Identify which cell holds the provided text, then report its (X, Y) central coordinate. 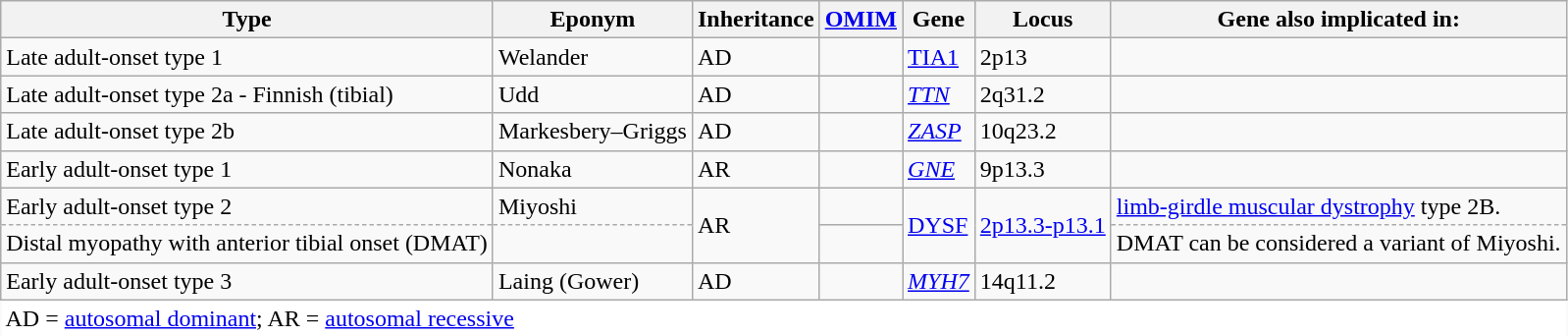
ZASP (939, 132)
Early adult-onset type 2 (247, 206)
Late adult-onset type 2a - Finnish (tibial) (247, 94)
Udd (593, 94)
MYH7 (939, 281)
Nonaka (593, 169)
10q23.2 (1042, 132)
Early adult-onset type 3 (247, 281)
TTN (939, 94)
DMAT can be considered a variant of Miyoshi. (1338, 244)
Miyoshi (593, 206)
Distal myopathy with anterior tibial onset (DMAT) (247, 244)
2p13 (1042, 57)
2q31.2 (1042, 94)
DYSF (939, 225)
Early adult-onset type 1 (247, 169)
TIA1 (939, 57)
OMIM (861, 20)
Inheritance (756, 20)
Welander (593, 57)
GNE (939, 169)
Late adult-onset type 2b (247, 132)
9p13.3 (1042, 169)
2p13.3-p13.1 (1042, 225)
Locus (1042, 20)
Markesbery–Griggs (593, 132)
Type (247, 20)
Laing (Gower) (593, 281)
Eponym (593, 20)
limb-girdle muscular dystrophy type 2B. (1338, 206)
14q11.2 (1042, 281)
Gene (939, 20)
Late adult-onset type 1 (247, 57)
AD = autosomal dominant; AR = autosomal recessive (783, 318)
Gene also implicated in: (1338, 20)
